Determine the (X, Y) coordinate at the center of the cell enclosing the given text.  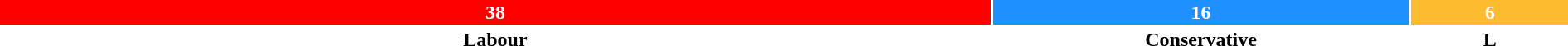
6 (1490, 12)
38 (495, 12)
16 (1201, 12)
